Determine the (X, Y) coordinate at the center of the cell enclosing the given text.  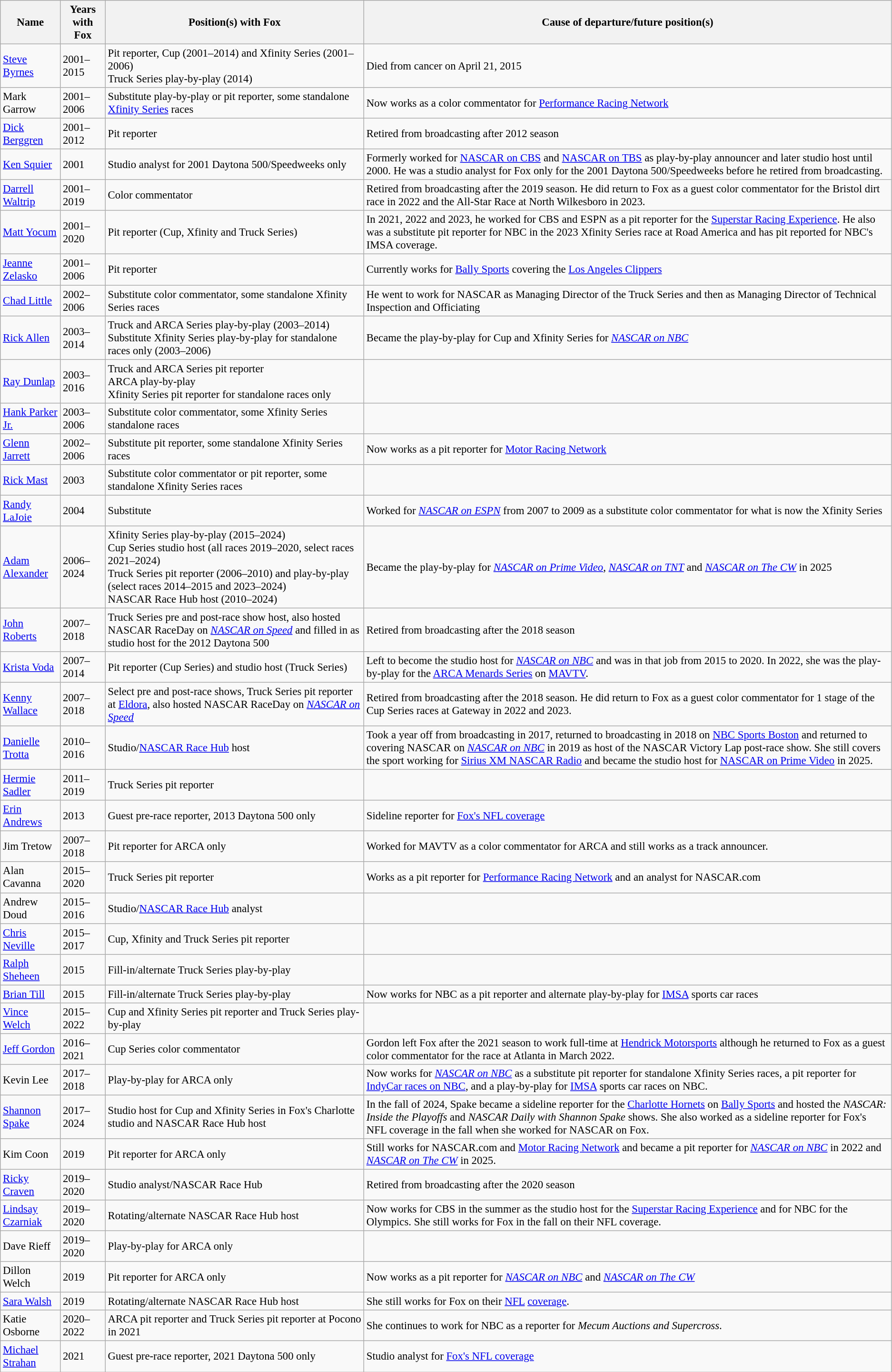
Substitute color commentator, some standalone Xfinity Series races (234, 301)
2006–2024 (83, 567)
2015–2020 (83, 878)
Alan Cavanna (30, 878)
Substitute color commentator or pit reporter, some standalone Xfinity Series races (234, 480)
2004 (83, 510)
Dick Berggren (30, 134)
Ray Dunlap (30, 381)
Retired from broadcasting after 2012 season (627, 134)
Studio/NASCAR Race Hub host (234, 748)
Died from cancer on April 21, 2015 (627, 66)
Truck Series pre and post-race show host, also hosted NASCAR RaceDay on NASCAR on Speed and filled in as studio host for the 2012 Daytona 500 (234, 630)
Dillon Welch (30, 1277)
Worked for MAVTV as a color commentator for ARCA and still works as a track announcer. (627, 846)
Jim Tretow (30, 846)
2003–2016 (83, 381)
2015–2016 (83, 908)
Darrell Waltrip (30, 195)
Katie Osborne (30, 1325)
Pit reporter, Cup (2001–2014) and Xfinity Series (2001–2006) Truck Series play-by-play (2014) (234, 66)
2001–2019 (83, 195)
2015–2017 (83, 939)
Hermie Sadler (30, 785)
Substitute color commentator, some Xfinity Series standalone races (234, 418)
Substitute play-by-play or pit reporter, some standalone Xfinity Series races (234, 103)
Chris Neville (30, 939)
2003–2014 (83, 338)
Studio analyst for Fox's NFL coverage (627, 1357)
2016–2021 (83, 1049)
2001 (83, 165)
Select pre and post-race shows, Truck Series pit reporter at Eldora, also hosted NASCAR RaceDay on NASCAR on Speed (234, 705)
Sara Walsh (30, 1302)
2003 (83, 480)
Truck and ARCA Series play-by-play (2003–2014) Substitute Xfinity Series play-by-play for standalone races only (2003–2006) (234, 338)
ARCA pit reporter and Truck Series pit reporter at Pocono in 2021 (234, 1325)
2011–2019 (83, 785)
2010–2016 (83, 748)
Hank Parker Jr. (30, 418)
2007–2014 (83, 667)
Krista Voda (30, 667)
Jeanne Zelasko (30, 269)
Studio analyst/NASCAR Race Hub (234, 1185)
Studio analyst for 2001 Daytona 500/Speedweeks only (234, 165)
Still works for NASCAR.com and Motor Racing Network and became a pit reporter for NASCAR on NBC in 2022 and NASCAR on The CW in 2025. (627, 1154)
Kenny Wallace (30, 705)
Glenn Jarrett (30, 449)
2020–2022 (83, 1325)
2015–2022 (83, 1019)
Ken Squier (30, 165)
Now works as a color commentator for Performance Racing Network (627, 103)
2003–2006 (83, 418)
Rick Allen (30, 338)
Sideline reporter for Fox's NFL coverage (627, 816)
Adam Alexander (30, 567)
Cup, Xfinity and Truck Series pit reporter (234, 939)
Ricky Craven (30, 1185)
Retired from broadcasting after the 2020 season (627, 1185)
Steve Byrnes (30, 66)
Vince Welch (30, 1019)
John Roberts (30, 630)
Jeff Gordon (30, 1049)
Pit reporter (Cup Series) and studio host (Truck Series) (234, 667)
Years with Fox (83, 22)
Matt Yocum (30, 232)
2017–2024 (83, 1117)
Became the play-by-play for NASCAR on Prime Video, NASCAR on TNT and NASCAR on The CW in 2025 (627, 567)
Cup Series color commentator (234, 1049)
Truck and ARCA Series pit reporter ARCA play-by-play Xfinity Series pit reporter for standalone races only (234, 381)
Became the play-by-play for Cup and Xfinity Series for NASCAR on NBC (627, 338)
Rick Mast (30, 480)
Color commentator (234, 195)
Cup and Xfinity Series pit reporter and Truck Series play-by-play (234, 1019)
Now works as a pit reporter for Motor Racing Network (627, 449)
Position(s) with Fox (234, 22)
Chad Little (30, 301)
Studio/NASCAR Race Hub analyst (234, 908)
2021 (83, 1357)
She continues to work for NBC as a reporter for Mecum Auctions and Supercross. (627, 1325)
2001–2012 (83, 134)
He went to work for NASCAR as Managing Director of the Truck Series and then as Managing Director of Technical Inspection and Officiating (627, 301)
Name (30, 22)
Erin Andrews (30, 816)
Mark Garrow (30, 103)
Ralph Sheheen (30, 969)
Shannon Spake (30, 1117)
Studio host for Cup and Xfinity Series in Fox's Charlotte studio and NASCAR Race Hub host (234, 1117)
Now works as a pit reporter for NASCAR on NBC and NASCAR on The CW (627, 1277)
Guest pre-race reporter, 2013 Daytona 500 only (234, 816)
2001–2015 (83, 66)
2013 (83, 816)
Lindsay Czarniak (30, 1216)
Worked for NASCAR on ESPN from 2007 to 2009 as a substitute color commentator for what is now the Xfinity Series (627, 510)
She still works for Fox on their NFL coverage. (627, 1302)
Cause of departure/future position(s) (627, 22)
Brian Till (30, 994)
Kevin Lee (30, 1080)
Now works for NBC as a pit reporter and alternate play-by-play for IMSA sports car races (627, 994)
Retired from broadcasting after the 2018 season (627, 630)
Kim Coon (30, 1154)
2017–2018 (83, 1080)
2001–2020 (83, 232)
Guest pre-race reporter, 2021 Daytona 500 only (234, 1357)
Dave Rieff (30, 1246)
Substitute (234, 510)
Pit reporter (Cup, Xfinity and Truck Series) (234, 232)
Currently works for Bally Sports covering the Los Angeles Clippers (627, 269)
Works as a pit reporter for Performance Racing Network and an analyst for NASCAR.com (627, 878)
Andrew Doud (30, 908)
Michael Strahan (30, 1357)
Danielle Trotta (30, 748)
Randy LaJoie (30, 510)
Substitute pit reporter, some standalone Xfinity Series races (234, 449)
